Search for the cell housing the specified text and yield its [x, y] center coordinate. 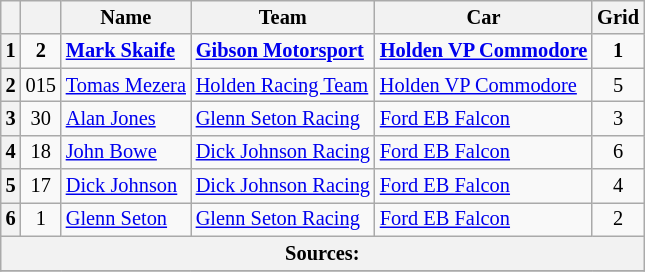
30 [41, 118]
Glenn Seton [126, 219]
Team [283, 17]
Holden Racing Team [283, 85]
18 [41, 152]
Name [126, 17]
Car [484, 17]
Tomas Mezera [126, 85]
015 [41, 85]
Sources: [322, 253]
17 [41, 186]
John Bowe [126, 152]
Gibson Motorsport [283, 51]
Alan Jones [126, 118]
Mark Skaife [126, 51]
Grid [618, 17]
Dick Johnson [126, 186]
